Output the (x, y) coordinate of the center of the cell containing the given text.  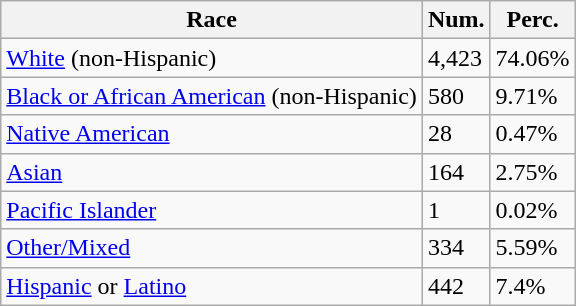
580 (456, 96)
Other/Mixed (212, 248)
74.06% (532, 58)
Num. (456, 20)
Hispanic or Latino (212, 286)
2.75% (532, 172)
Black or African American (non-Hispanic) (212, 96)
Native American (212, 134)
334 (456, 248)
5.59% (532, 248)
7.4% (532, 286)
Perc. (532, 20)
0.02% (532, 210)
28 (456, 134)
Asian (212, 172)
1 (456, 210)
164 (456, 172)
4,423 (456, 58)
Race (212, 20)
White (non-Hispanic) (212, 58)
0.47% (532, 134)
Pacific Islander (212, 210)
442 (456, 286)
9.71% (532, 96)
